Find where the given text appears and provide that cell's center as [X, Y] coordinate. 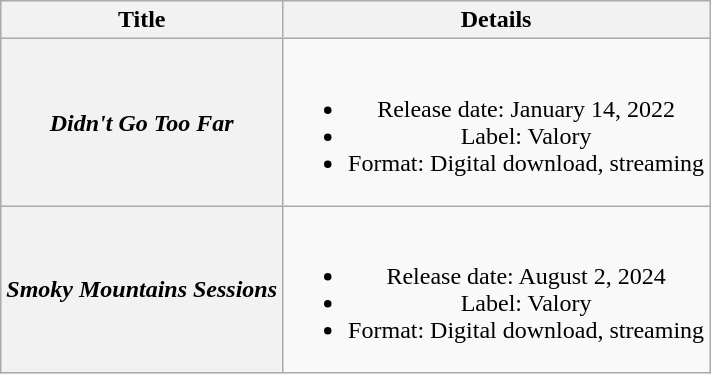
Details [496, 20]
Didn't Go Too Far [142, 122]
Release date: January 14, 2022Label: ValoryFormat: Digital download, streaming [496, 122]
Title [142, 20]
Release date: August 2, 2024Label: ValoryFormat: Digital download, streaming [496, 290]
Smoky Mountains Sessions [142, 290]
